Return [x, y] of the center of cell containing provided text 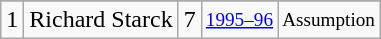
1 [12, 20]
Richard Starck [101, 20]
7 [190, 20]
Assumption [329, 20]
1995–96 [239, 20]
